Locate the cell with the specified text and output its [x, y] center coordinate. 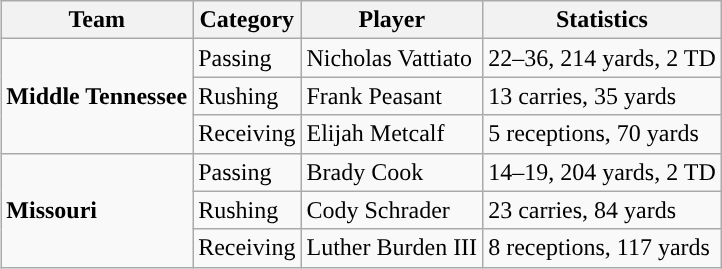
23 carries, 84 yards [602, 210]
Nicholas Vattiato [392, 58]
14–19, 204 yards, 2 TD [602, 172]
Player [392, 20]
Missouri [97, 210]
Team [97, 20]
Brady Cook [392, 172]
Elijah Metcalf [392, 134]
Statistics [602, 20]
Middle Tennessee [97, 96]
8 receptions, 117 yards [602, 248]
Category [247, 20]
22–36, 214 yards, 2 TD [602, 58]
Luther Burden III [392, 248]
13 carries, 35 yards [602, 96]
Frank Peasant [392, 96]
5 receptions, 70 yards [602, 134]
Cody Schrader [392, 210]
